For the text-containing cell, return its midpoint in [X, Y] coordinate format. 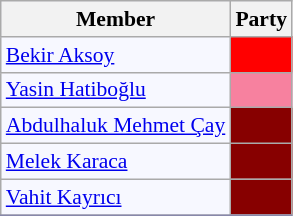
Yasin Hatiboğlu [116, 90]
Party [261, 19]
Abdulhaluk Mehmet Çay [116, 126]
Member [116, 19]
Vahit Kayrıcı [116, 197]
Melek Karaca [116, 162]
Bekir Aksoy [116, 55]
